Identify which cell holds the provided text, then report its (x, y) central coordinate. 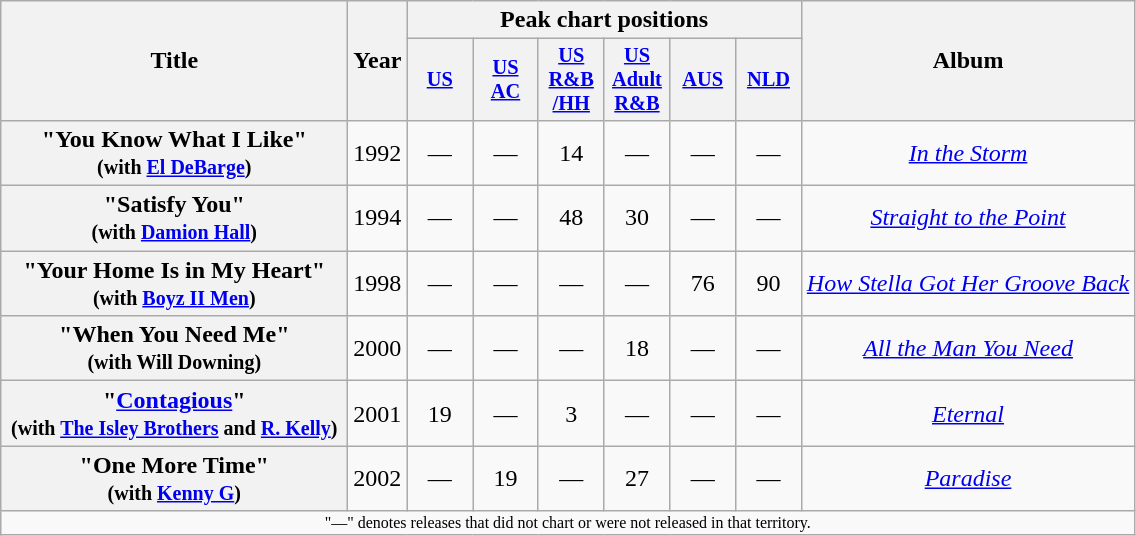
76 (703, 284)
US AC (506, 80)
1994 (378, 218)
"You Know What I Like"(with El DeBarge) (174, 152)
27 (637, 478)
1992 (378, 152)
90 (769, 284)
US Adult R&B (637, 80)
Album (968, 61)
NLD (769, 80)
US R&B/HH (571, 80)
18 (637, 348)
30 (637, 218)
3 (571, 414)
14 (571, 152)
In the Storm (968, 152)
How Stella Got Her Groove Back (968, 284)
Title (174, 61)
All the Man You Need (968, 348)
2000 (378, 348)
"Satisfy You"(with Damion Hall) (174, 218)
"One More Time"(with Kenny G) (174, 478)
"—" denotes releases that did not chart or were not released in that territory. (568, 523)
"Contagious"(with The Isley Brothers and R. Kelly) (174, 414)
"Your Home Is in My Heart"(with Boyz II Men) (174, 284)
2001 (378, 414)
Eternal (968, 414)
Straight to the Point (968, 218)
Year (378, 61)
Peak chart positions (604, 20)
US (440, 80)
"When You Need Me"(with Will Downing) (174, 348)
1998 (378, 284)
Paradise (968, 478)
48 (571, 218)
2002 (378, 478)
AUS (703, 80)
